Return [x, y] of the center of cell containing provided text 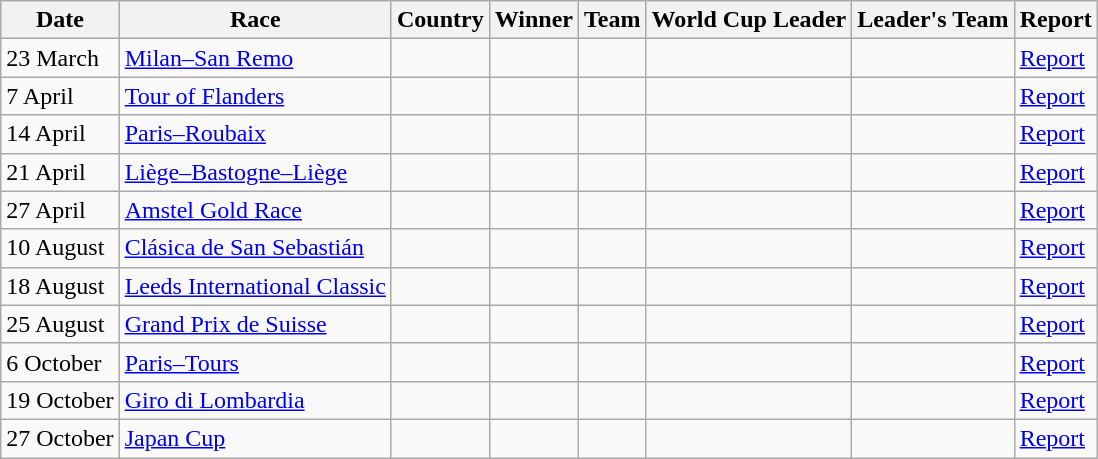
World Cup Leader [749, 20]
Giro di Lombardia [255, 400]
27 October [60, 438]
Leeds International Classic [255, 286]
Winner [534, 20]
6 October [60, 362]
21 April [60, 172]
23 March [60, 58]
Race [255, 20]
10 August [60, 248]
Paris–Roubaix [255, 134]
Japan Cup [255, 438]
Leader's Team [933, 20]
Country [440, 20]
Grand Prix de Suisse [255, 324]
Tour of Flanders [255, 96]
19 October [60, 400]
14 April [60, 134]
Team [612, 20]
18 August [60, 286]
7 April [60, 96]
27 April [60, 210]
Amstel Gold Race [255, 210]
Liège–Bastogne–Liège [255, 172]
25 August [60, 324]
Milan–San Remo [255, 58]
Clásica de San Sebastián [255, 248]
Date [60, 20]
Paris–Tours [255, 362]
